Identify which cell holds the provided text, then report its [X, Y] central coordinate. 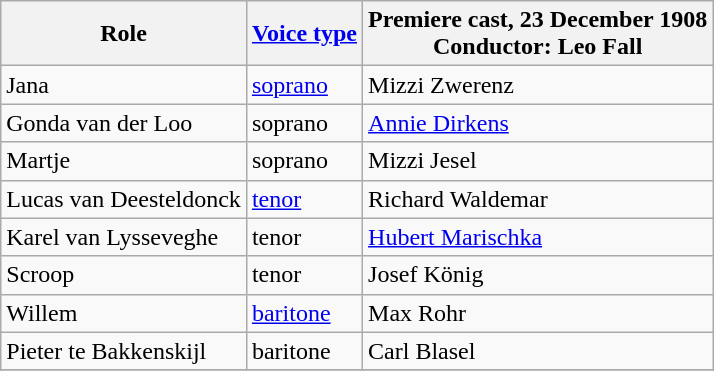
Scroop [124, 275]
Role [124, 34]
Willem [124, 313]
Richard Waldemar [538, 199]
Pieter te Bakkenskijl [124, 351]
Mizzi Jesel [538, 161]
Josef König [538, 275]
Annie Dirkens [538, 123]
Gonda van der Loo [124, 123]
Mizzi Zwerenz [538, 85]
Karel van Lysseveghe [124, 237]
Carl Blasel [538, 351]
Premiere cast, 23 December 1908Conductor: Leo Fall [538, 34]
Lucas van Deesteldonck [124, 199]
Max Rohr [538, 313]
Jana [124, 85]
Voice type [304, 34]
Martje [124, 161]
Hubert Marischka [538, 237]
